For the text-containing cell, return its midpoint in (X, Y) coordinate format. 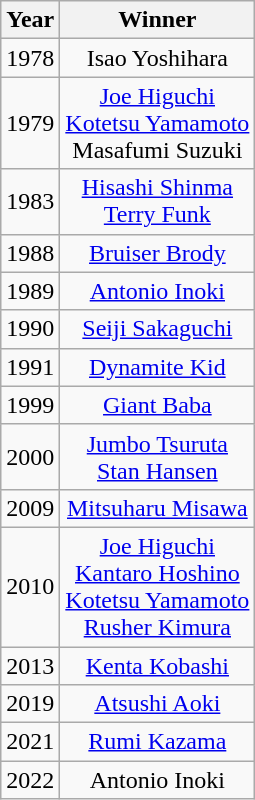
Isao Yoshihara (158, 58)
2009 (30, 508)
1978 (30, 58)
Hisashi ShinmaTerry Funk (158, 202)
2019 (30, 704)
Kenta Kobashi (158, 665)
1989 (30, 291)
Atsushi Aoki (158, 704)
Jumbo TsurutaStan Hansen (158, 456)
1991 (30, 367)
1990 (30, 329)
Winner (158, 20)
Joe HiguchiKotetsu YamamotoMasafumi Suzuki (158, 123)
2013 (30, 665)
Year (30, 20)
Dynamite Kid (158, 367)
1983 (30, 202)
2010 (30, 586)
1999 (30, 405)
Mitsuharu Misawa (158, 508)
2000 (30, 456)
Rumi Kazama (158, 742)
Joe HiguchiKantaro HoshinoKotetsu YamamotoRusher Kimura (158, 586)
Giant Baba (158, 405)
2022 (30, 780)
Bruiser Brody (158, 253)
2021 (30, 742)
1988 (30, 253)
1979 (30, 123)
Seiji Sakaguchi (158, 329)
